Capture the cell that displays the provided text and extract its (x, y) central coordinate. 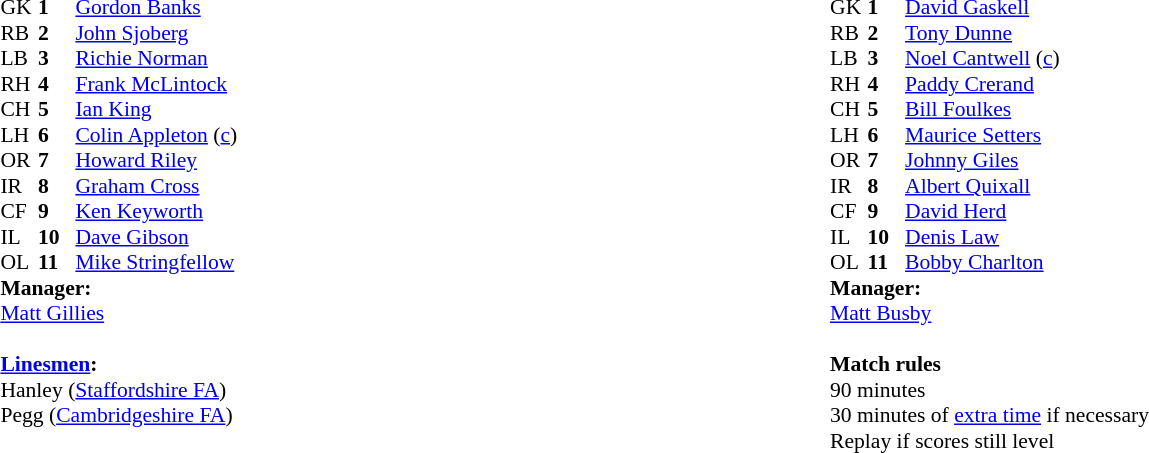
Frank McLintock (156, 84)
Mike Stringfellow (156, 263)
Johnny Giles (1027, 161)
Matt Gillies (118, 313)
Hanley (Staffordshire FA) (118, 390)
Albert Quixall (1027, 186)
Richie Norman (156, 59)
Ian King (156, 109)
Linesmen: (118, 365)
Tony Dunne (1027, 33)
Maurice Setters (1027, 135)
Ken Keyworth (156, 211)
David Herd (1027, 211)
Dave Gibson (156, 237)
Graham Cross (156, 186)
Paddy Crerand (1027, 84)
Colin Appleton (c) (156, 135)
John Sjoberg (156, 33)
Match rules (990, 365)
Howard Riley (156, 161)
Matt Busby (990, 313)
Noel Cantwell (c) (1027, 59)
Bobby Charlton (1027, 263)
Bill Foulkes (1027, 109)
Pegg (Cambridgeshire FA) (118, 415)
30 minutes of extra time if necessary (990, 415)
Denis Law (1027, 237)
90 minutes (990, 390)
